Scan for the cell matching the given text and deliver its (X, Y) coordinate at center. 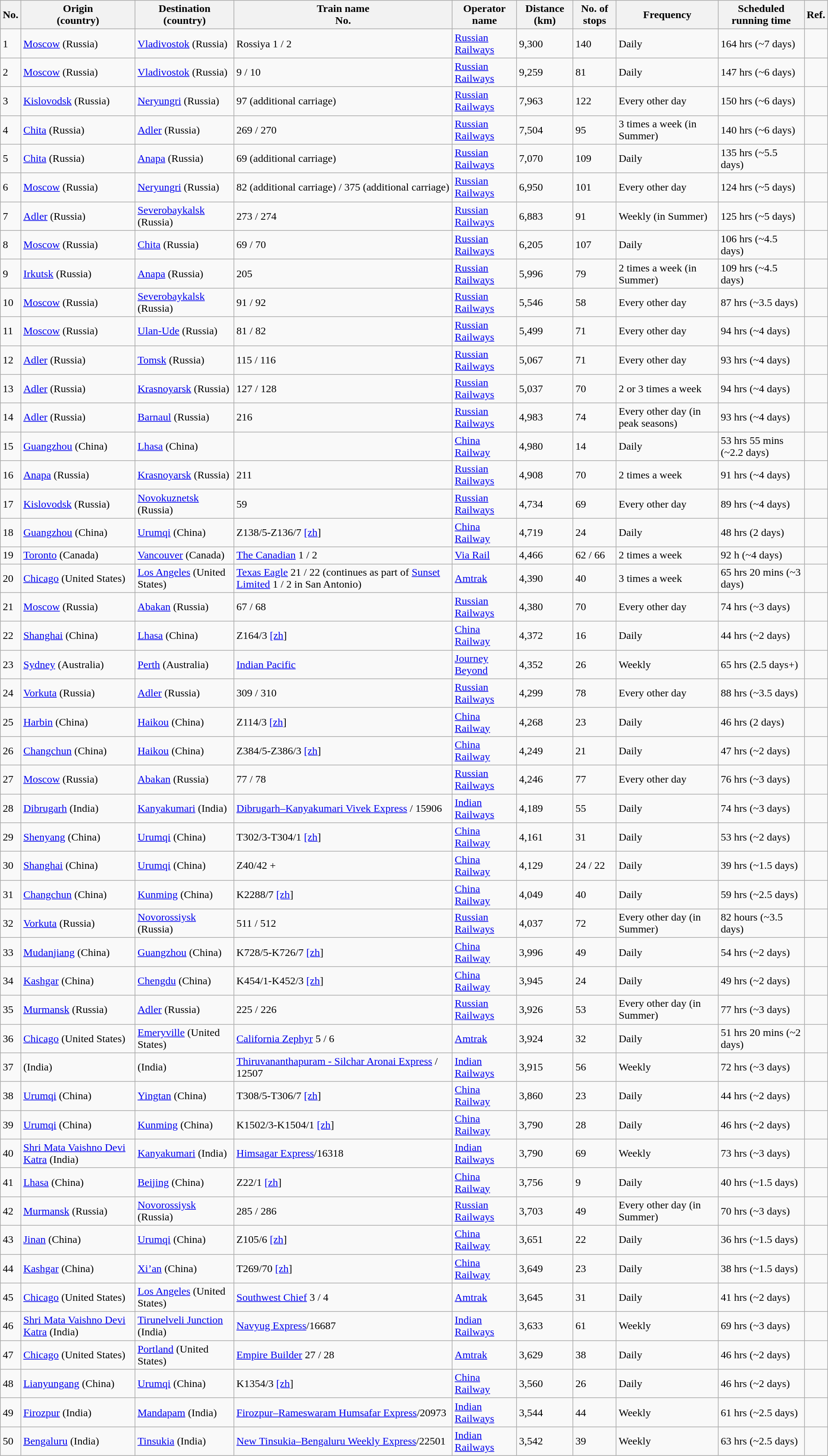
2 (11, 73)
Irkutsk (Russia) (78, 273)
Tinsukia (India) (184, 1441)
Indian Pacific (343, 664)
17 (11, 504)
61 hrs (~2.5 days) (761, 1412)
205 (343, 273)
29 (11, 837)
77 (595, 779)
140 hrs (~6 days) (761, 130)
76 hrs (~3 days) (761, 779)
36 hrs (~1.5 days) (761, 1240)
4,380 (545, 607)
3,915 (545, 1067)
Navyug Express/16687 (343, 1326)
3,542 (545, 1441)
285 / 286 (343, 1211)
30 (11, 866)
124 hrs (~5 days) (761, 187)
Z22/1 [zh] (343, 1182)
109 (595, 158)
8 (11, 245)
101 (595, 187)
3 times a week (667, 578)
45 (11, 1297)
79 (595, 273)
18 (11, 532)
20 (11, 578)
47 (11, 1355)
Ulan-Ude (Russia) (184, 331)
K1502/3-K1504/1 [zh] (343, 1125)
Chengdu (China) (184, 981)
No. (11, 15)
97 (additional carriage) (343, 101)
225 / 226 (343, 1010)
Z105/6 [zh] (343, 1240)
3,703 (545, 1211)
Z138/5-Z136/7 [zh] (343, 532)
4,372 (545, 636)
Z384/5-Z386/3 [zh] (343, 751)
65 hrs (2.5 days+) (761, 664)
33 (11, 952)
3,860 (545, 1096)
Sydney (Australia) (78, 664)
34 (11, 981)
Mandapam (India) (184, 1412)
K1354/3 [zh] (343, 1384)
7,963 (545, 101)
Distance (km) (545, 15)
41 (11, 1182)
70 hrs (~3 days) (761, 1211)
5,499 (545, 331)
69 (additional carriage) (343, 158)
5 (11, 158)
51 hrs 20 mins (~2 days) (761, 1038)
Toronto (Canada) (78, 555)
12 (11, 360)
Ref. (816, 15)
50 (11, 1441)
Z164/3 [zh] (343, 636)
4,129 (545, 866)
92 h (~4 days) (761, 555)
59 (343, 504)
Via Rail (485, 555)
3,924 (545, 1038)
Southwest Chief 3 / 4 (343, 1297)
6,950 (545, 187)
91 / 92 (343, 302)
61 (595, 1326)
127 / 128 (343, 389)
107 (595, 245)
Harbin (China) (78, 722)
37 (11, 1067)
Scheduled running time (761, 15)
The Canadian 1 / 2 (343, 555)
3 (11, 101)
77 / 78 (343, 779)
T302/3-T304/1 [zh] (343, 837)
78 (595, 693)
7,504 (545, 130)
3,633 (545, 1326)
California Zephyr 5 / 6 (343, 1038)
46 (11, 1326)
Destination(country) (184, 15)
82 (additional carriage) / 375 (additional carriage) (343, 187)
135 hrs (~5.5 days) (761, 158)
72 hrs (~3 days) (761, 1067)
125 hrs (~5 days) (761, 216)
9,300 (545, 43)
56 (595, 1067)
New Tinsukia–Bengaluru Weekly Express/22501 (343, 1441)
15 (11, 447)
24 / 22 (595, 866)
T269/70 [zh] (343, 1268)
Beijing (China) (184, 1182)
3,645 (545, 1297)
4,734 (545, 504)
39 hrs (~1.5 days) (761, 866)
27 (11, 779)
Shenyang (China) (78, 837)
4,719 (545, 532)
T308/5-T306/7 [zh] (343, 1096)
55 (595, 808)
9 / 10 (343, 73)
72 (595, 923)
53 hrs 55 mins (~2.2 days) (761, 447)
Vancouver (Canada) (184, 555)
106 hrs (~4.5 days) (761, 245)
74 (595, 417)
35 (11, 1010)
Xi’an (China) (184, 1268)
25 (11, 722)
95 (595, 130)
109 hrs (~4.5 days) (761, 273)
69 hrs (~3 days) (761, 1326)
Z40/42 + (343, 866)
77 hrs (~3 days) (761, 1010)
5,067 (545, 360)
Dibrugarh–Kanyakumari Vivek Express / 15906 (343, 808)
309 / 310 (343, 693)
3,926 (545, 1010)
81 / 82 (343, 331)
211 (343, 475)
4,980 (545, 447)
Empire Builder 27 / 28 (343, 1355)
273 / 274 (343, 216)
54 hrs (~2 days) (761, 952)
88 hrs (~3.5 days) (761, 693)
6,883 (545, 216)
59 hrs (~2.5 days) (761, 895)
73 hrs (~3 days) (761, 1153)
63 hrs (~2.5 days) (761, 1441)
147 hrs (~6 days) (761, 73)
11 (11, 331)
47 hrs (~2 days) (761, 751)
Novokuznetsk (Russia) (184, 504)
3,756 (545, 1182)
4,352 (545, 664)
Tomsk (Russia) (184, 360)
122 (595, 101)
53 hrs (~2 days) (761, 837)
269 / 270 (343, 130)
4 (11, 130)
38 hrs (~1.5 days) (761, 1268)
Lianyungang (China) (78, 1384)
42 (11, 1211)
82 hours (~3.5 days) (761, 923)
69 / 70 (343, 245)
Dibrugarh (India) (78, 808)
53 (595, 1010)
65 hrs 20 mins (~3 days) (761, 578)
2 times a week (in Summer) (667, 273)
1 (11, 43)
Z114/3 [zh] (343, 722)
115 / 116 (343, 360)
3,651 (545, 1240)
No. of stops (595, 15)
40 hrs (~1.5 days) (761, 1182)
3,544 (545, 1412)
4,983 (545, 417)
48 (11, 1384)
Barnaul (Russia) (184, 417)
140 (595, 43)
4,908 (545, 475)
Mudanjiang (China) (78, 952)
Rossiya 1 / 2 (343, 43)
Origin(country) (78, 15)
49 hrs (~2 days) (761, 981)
Weekly (in Summer) (667, 216)
Jinan (China) (78, 1240)
4,189 (545, 808)
5,037 (545, 389)
6,205 (545, 245)
3,560 (545, 1384)
4,249 (545, 751)
4,049 (545, 895)
9,259 (545, 73)
87 hrs (~3.5 days) (761, 302)
Operator name (485, 15)
36 (11, 1038)
48 hrs (2 days) (761, 532)
K454/1-K452/3 [zh] (343, 981)
43 (11, 1240)
4,161 (545, 837)
81 (595, 73)
13 (11, 389)
5,996 (545, 273)
46 hrs (2 days) (761, 722)
3,629 (545, 1355)
4,268 (545, 722)
3 times a week (in Summer) (667, 130)
89 hrs (~4 days) (761, 504)
3,996 (545, 952)
Firozpur (India) (78, 1412)
164 hrs (~7 days) (761, 43)
7 (11, 216)
Yingtan (China) (184, 1096)
Tirunelveli Junction (India) (184, 1326)
Train nameNo. (343, 15)
7,070 (545, 158)
91 (595, 216)
91 hrs (~4 days) (761, 475)
Every other day (in peak seasons) (667, 417)
4,299 (545, 693)
Emeryville (United States) (184, 1038)
4,037 (545, 923)
3,945 (545, 981)
4,246 (545, 779)
62 / 66 (595, 555)
19 (11, 555)
10 (11, 302)
K728/5-K726/7 [zh] (343, 952)
41 hrs (~2 days) (761, 1297)
3,649 (545, 1268)
58 (595, 302)
4,390 (545, 578)
Bengaluru (India) (78, 1441)
511 / 512 (343, 923)
Portland (United States) (184, 1355)
67 / 68 (343, 607)
Perth (Australia) (184, 664)
Thiruvananthapuram - Silchar Aronai Express / 12507 (343, 1067)
5,546 (545, 302)
216 (343, 417)
Journey Beyond (485, 664)
Firozpur–Rameswaram Humsafar Express/20973 (343, 1412)
Frequency (667, 15)
Himsagar Express/16318 (343, 1153)
K2288/7 [zh] (343, 895)
150 hrs (~6 days) (761, 101)
Texas Eagle 21 / 22 (continues as part of Sunset Limited 1 / 2 in San Antonio) (343, 578)
2 or 3 times a week (667, 389)
4,466 (545, 555)
6 (11, 187)
